Return the (x, y) coordinate for the center point of the cell that contains the specified text.  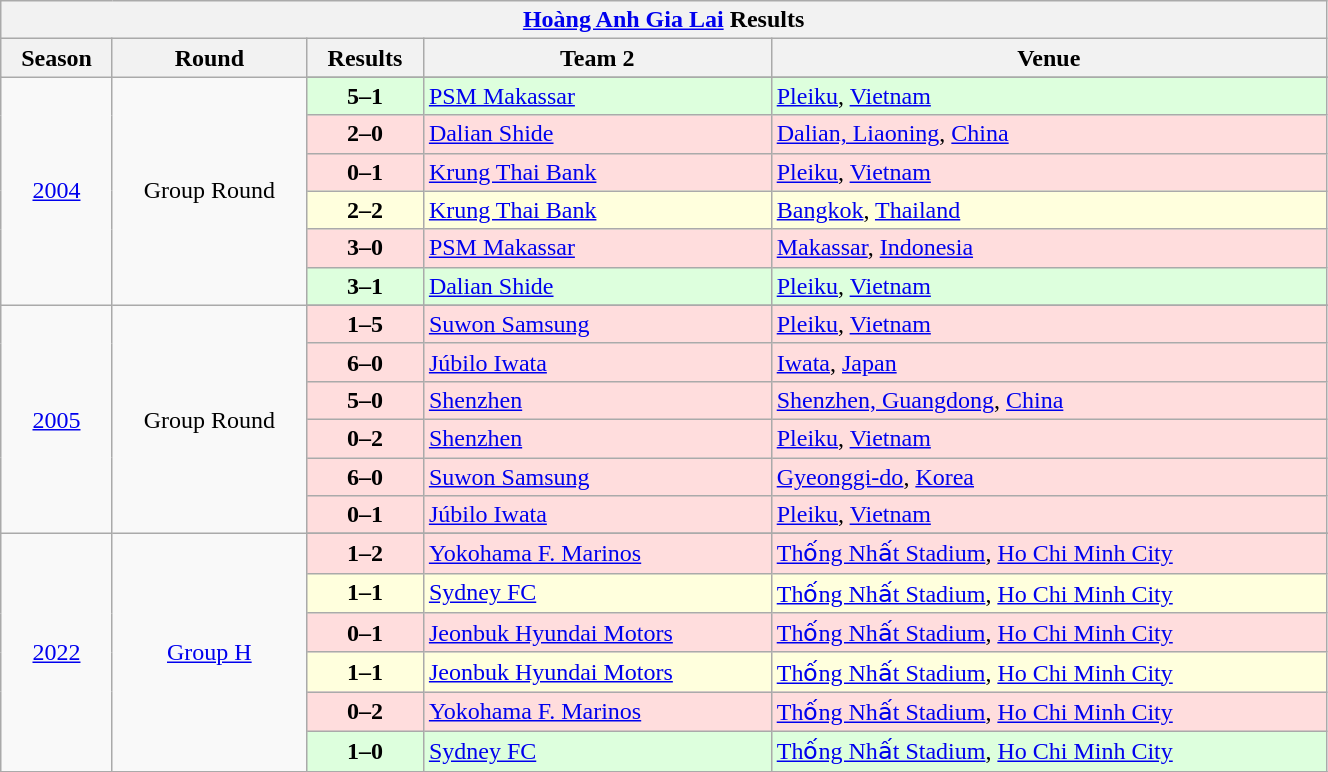
2–0 (364, 134)
5–1 (364, 96)
Team 2 (597, 58)
Season (56, 58)
3–0 (364, 248)
1–5 (364, 324)
5–0 (364, 400)
2004 (56, 191)
Group H (209, 652)
2–2 (364, 210)
Round (209, 58)
Makassar, Indonesia (1048, 248)
Iwata, Japan (1048, 362)
Gyeonggi-do, Korea (1048, 477)
Bangkok, Thailand (1048, 210)
2022 (56, 652)
Venue (1048, 58)
Dalian, Liaoning, China (1048, 134)
Hoàng Anh Gia Lai Results (664, 20)
3–1 (364, 286)
1–2 (364, 554)
1–0 (364, 751)
Results (364, 58)
2005 (56, 419)
Shenzhen, Guangdong, China (1048, 400)
